Locate the cell with the specified text and output its (x, y) center coordinate. 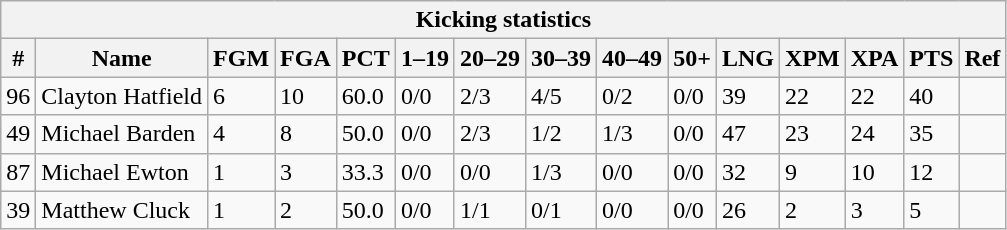
0/1 (560, 210)
4 (242, 134)
6 (242, 96)
PTS (932, 58)
60.0 (366, 96)
20–29 (490, 58)
9 (812, 172)
87 (18, 172)
30–39 (560, 58)
40 (932, 96)
# (18, 58)
96 (18, 96)
26 (748, 210)
23 (812, 134)
1–19 (424, 58)
Clayton Hatfield (122, 96)
LNG (748, 58)
24 (874, 134)
Michael Ewton (122, 172)
Kicking statistics (504, 20)
47 (748, 134)
Michael Barden (122, 134)
49 (18, 134)
XPA (874, 58)
40–49 (632, 58)
33.3 (366, 172)
Matthew Cluck (122, 210)
XPM (812, 58)
FGM (242, 58)
Ref (982, 58)
32 (748, 172)
35 (932, 134)
8 (306, 134)
5 (932, 210)
FGA (306, 58)
50+ (692, 58)
0/2 (632, 96)
12 (932, 172)
4/5 (560, 96)
PCT (366, 58)
1/2 (560, 134)
Name (122, 58)
1/1 (490, 210)
